Detect which cell encompasses the target text, then output its [X, Y] center coordinate. 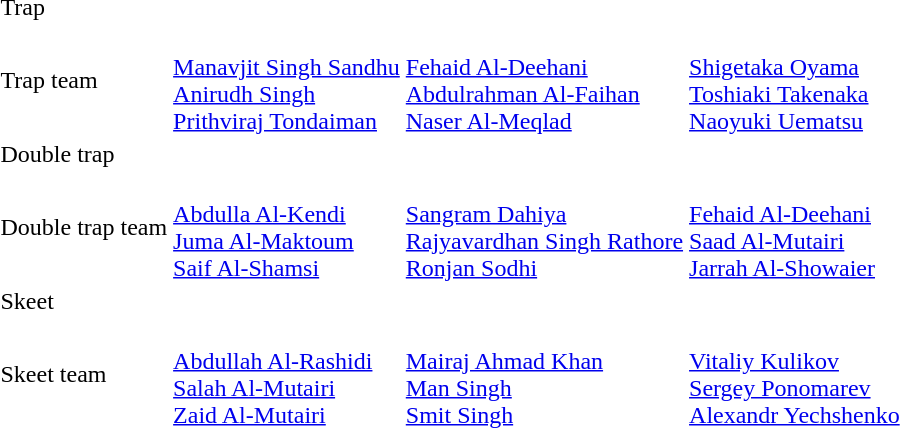
Sangram DahiyaRajyavardhan Singh RathoreRonjan Sodhi [544, 228]
Fehaid Al-DeehaniAbdulrahman Al-FaihanNaser Al-Meqlad [544, 80]
Manavjit Singh SandhuAnirudh SinghPrithviraj Tondaiman [287, 80]
Abdulla Al-KendiJuma Al-MaktoumSaif Al-Shamsi [287, 228]
